Determine the [X, Y] coordinate at the center of the cell enclosing the given text.  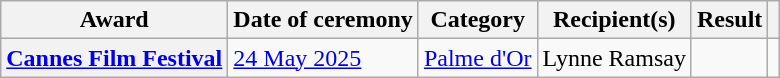
Recipient(s) [614, 20]
Lynne Ramsay [614, 58]
Palme d'Or [478, 58]
Cannes Film Festival [114, 58]
Date of ceremony [324, 20]
24 May 2025 [324, 58]
Result [729, 20]
Award [114, 20]
Category [478, 20]
